From the cell containing the given text, extract its center point as [x, y] coordinate. 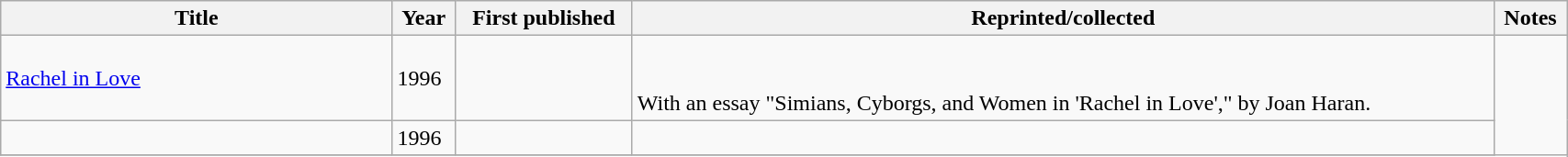
Notes [1530, 18]
With an essay "Simians, Cyborgs, and Women in 'Rachel in Love'," by Joan Haran. [1063, 78]
First published [544, 18]
Title [197, 18]
Rachel in Love [197, 78]
Year [423, 18]
Reprinted/collected [1063, 18]
